Scan for the cell matching the given text and deliver its [X, Y] coordinate at center. 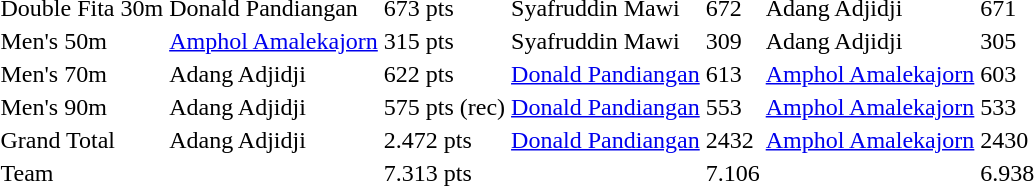
2432 [732, 140]
622 pts [444, 74]
2.472 pts [444, 140]
309 [732, 41]
613 [732, 74]
553 [732, 107]
315 pts [444, 41]
575 pts (rec) [444, 107]
Syafruddin Mawi [606, 41]
